From the cell containing the given text, extract its center point as [x, y] coordinate. 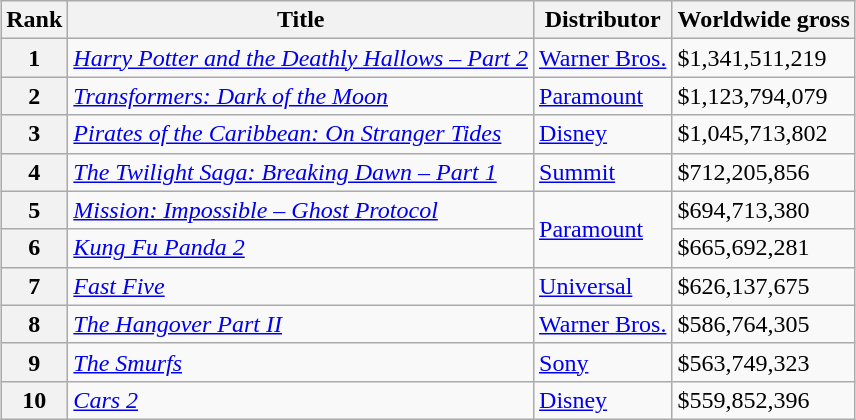
Kung Fu Panda 2 [301, 248]
Distributor [603, 20]
$626,137,675 [764, 286]
Mission: Impossible – Ghost Protocol [301, 210]
5 [34, 210]
$712,205,856 [764, 172]
The Smurfs [301, 362]
6 [34, 248]
$586,764,305 [764, 324]
$1,341,511,219 [764, 58]
$1,045,713,802 [764, 134]
Pirates of the Caribbean: On Stranger Tides [301, 134]
Universal [603, 286]
2 [34, 96]
$563,749,323 [764, 362]
Worldwide gross [764, 20]
Cars 2 [301, 400]
Sony [603, 362]
The Twilight Saga: Breaking Dawn – Part 1 [301, 172]
1 [34, 58]
$559,852,396 [764, 400]
Title [301, 20]
Transformers: Dark of the Moon [301, 96]
$1,123,794,079 [764, 96]
Rank [34, 20]
The Hangover Part II [301, 324]
Summit [603, 172]
Fast Five [301, 286]
7 [34, 286]
$694,713,380 [764, 210]
9 [34, 362]
$665,692,281 [764, 248]
Harry Potter and the Deathly Hallows – Part 2 [301, 58]
3 [34, 134]
8 [34, 324]
10 [34, 400]
4 [34, 172]
